Capture the cell that displays the provided text and extract its [X, Y] central coordinate. 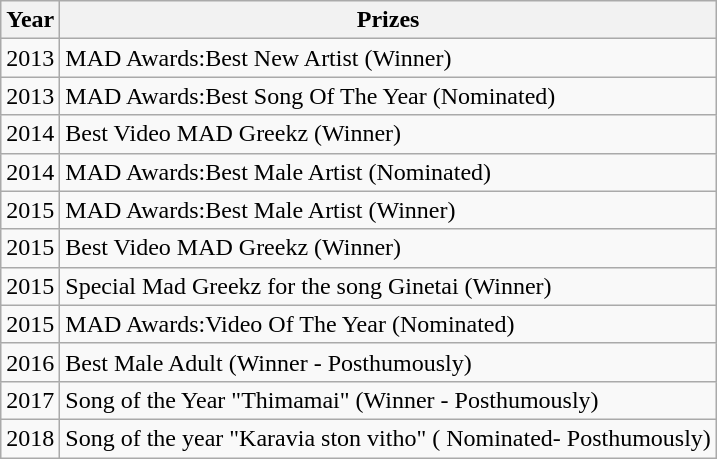
MAD Awards:Best Song Of The Year (Nominated) [388, 96]
2016 [30, 362]
Song of the Year "Thimamai" (Winner - Posthumously) [388, 400]
MAD Awards:Best Male Artist (Winner) [388, 210]
Best Male Adult (Winner - Posthumously) [388, 362]
MAD Awards:Video Of The Year (Nominated) [388, 324]
MAD Awards:Best Male Artist (Nominated) [388, 172]
2017 [30, 400]
MAD Awards:Best New Artist (Winner) [388, 58]
Special Mad Greekz for the song Ginetai (Winner) [388, 286]
Prizes [388, 20]
2018 [30, 438]
Song of the year "Karavia ston vitho" ( Nominated- Posthumously) [388, 438]
Year [30, 20]
